Pinpoint the cell where the given text exists, returning its [x, y] midpoint coordinate. 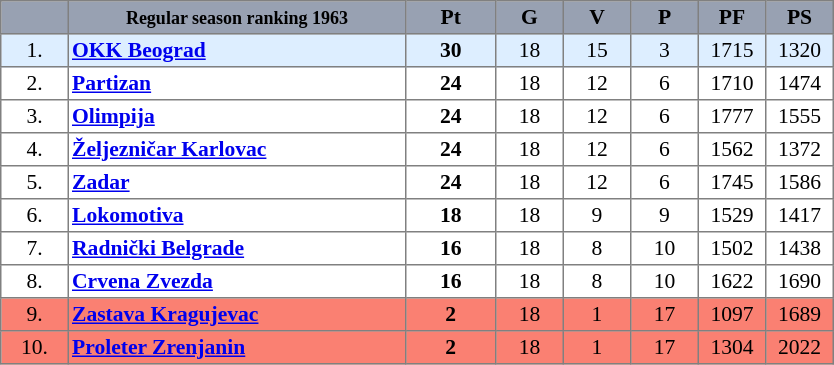
2022 [800, 348]
P [665, 18]
5. [35, 182]
Željezničar Karlovac [237, 150]
30 [451, 50]
10. [35, 348]
Proleter Zrenjanin [237, 348]
Crvena Zvezda [237, 282]
PS [800, 18]
Zadar [237, 182]
Lokomotiva [237, 216]
1304 [732, 348]
OKK Beograd [237, 50]
1586 [800, 182]
Zastava Kragujevac [237, 314]
1715 [732, 50]
1777 [732, 116]
2. [35, 84]
1. [35, 50]
PF [732, 18]
1320 [800, 50]
G [530, 18]
1097 [732, 314]
1689 [800, 314]
1690 [800, 282]
15 [597, 50]
1710 [732, 84]
Olimpija [237, 116]
Radnički Belgrade [237, 248]
Pt [451, 18]
1372 [800, 150]
3. [35, 116]
1555 [800, 116]
1529 [732, 216]
4. [35, 150]
1622 [732, 282]
1417 [800, 216]
8. [35, 282]
3 [665, 50]
1502 [732, 248]
Regular season ranking 1963 [237, 18]
7. [35, 248]
1745 [732, 182]
1474 [800, 84]
Partizan [237, 84]
9. [35, 314]
1562 [732, 150]
1438 [800, 248]
V [597, 18]
6. [35, 216]
